From the cell containing the given text, extract its center point as (X, Y) coordinate. 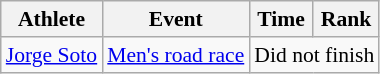
Rank (346, 19)
Did not finish (314, 55)
Time (280, 19)
Event (176, 19)
Athlete (52, 19)
Jorge Soto (52, 55)
Men's road race (176, 55)
